Return the (x, y) coordinate for the center point of the cell that contains the specified text.  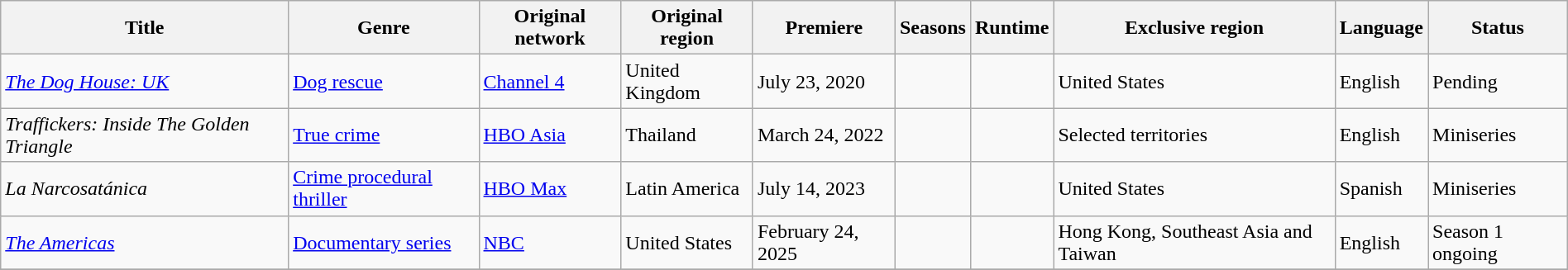
Runtime (1011, 28)
Language (1381, 28)
True crime (384, 135)
Exclusive region (1194, 28)
Selected territories (1194, 135)
Premiere (824, 28)
HBO Max (550, 188)
Season 1 ongoing (1499, 243)
La Narcosatánica (145, 188)
Hong Kong, Southeast Asia and Taiwan (1194, 243)
July 14, 2023 (824, 188)
Status (1499, 28)
The Americas (145, 243)
Thailand (687, 135)
February 24, 2025 (824, 243)
Dog rescue (384, 81)
Original region (687, 28)
Title (145, 28)
Seasons (933, 28)
Latin America (687, 188)
Documentary series (384, 243)
United Kingdom (687, 81)
The Dog House: UK (145, 81)
Channel 4 (550, 81)
Pending (1499, 81)
Genre (384, 28)
March 24, 2022 (824, 135)
Original network (550, 28)
July 23, 2020 (824, 81)
NBC (550, 243)
Traffickers: Inside The Golden Triangle (145, 135)
Spanish (1381, 188)
Crime procedural thriller (384, 188)
HBO Asia (550, 135)
